Detect which cell encompasses the target text, then output its [X, Y] center coordinate. 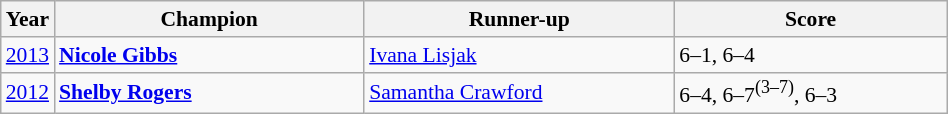
6–4, 6–7(3–7), 6–3 [810, 92]
Ivana Lisjak [519, 55]
Samantha Crawford [519, 92]
Shelby Rogers [209, 92]
Runner-up [519, 19]
2013 [28, 55]
Year [28, 19]
Score [810, 19]
6–1, 6–4 [810, 55]
Nicole Gibbs [209, 55]
Champion [209, 19]
2012 [28, 92]
